Detect which cell encompasses the target text, then output its [X, Y] center coordinate. 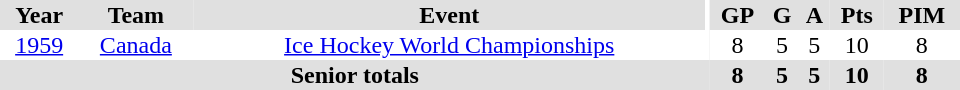
Pts [857, 15]
Event [449, 15]
G [782, 15]
Ice Hockey World Championships [449, 45]
A [814, 15]
GP [738, 15]
1959 [39, 45]
Canada [136, 45]
PIM [922, 15]
Senior totals [355, 75]
Year [39, 15]
Team [136, 15]
